Determine the (X, Y) coordinate at the center of the cell enclosing the given text.  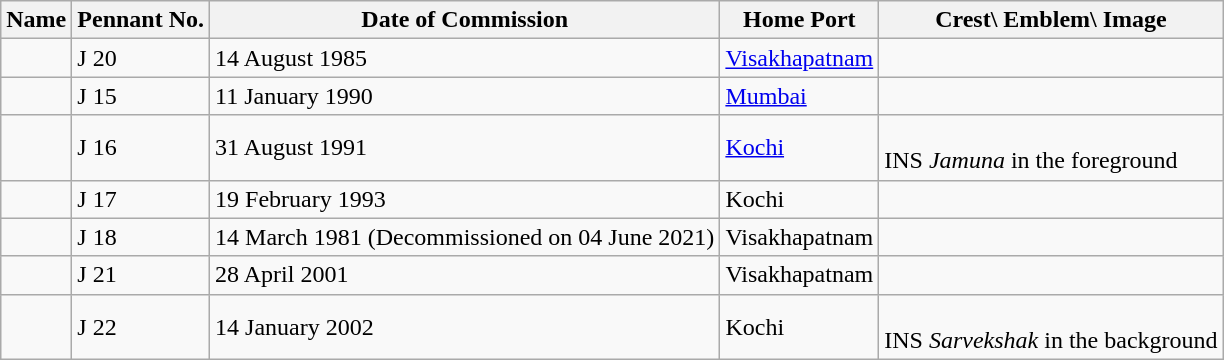
INS Sarvekshak in the background (1051, 326)
Home Port (800, 20)
Mumbai (800, 96)
J 20 (141, 58)
J 21 (141, 275)
J 17 (141, 199)
14 August 1985 (465, 58)
28 April 2001 (465, 275)
J 15 (141, 96)
J 18 (141, 237)
11 January 1990 (465, 96)
Pennant No. (141, 20)
19 February 1993 (465, 199)
Name (36, 20)
14 January 2002 (465, 326)
Crest\ Emblem\ Image (1051, 20)
31 August 1991 (465, 148)
J 16 (141, 148)
J 22 (141, 326)
Date of Commission (465, 20)
INS Jamuna in the foreground (1051, 148)
14 March 1981 (Decommissioned on 04 June 2021) (465, 237)
